From the cell containing the given text, extract its center point as [X, Y] coordinate. 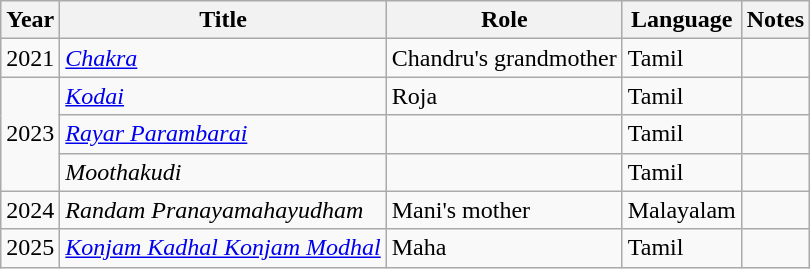
Chandru's grandmother [504, 58]
Year [30, 20]
Title [223, 20]
2024 [30, 210]
2021 [30, 58]
2025 [30, 248]
Roja [504, 96]
Rayar Parambarai [223, 134]
Notes [775, 20]
Moothakudi [223, 172]
Role [504, 20]
Mani's mother [504, 210]
Language [682, 20]
Konjam Kadhal Konjam Modhal [223, 248]
Kodai [223, 96]
Malayalam [682, 210]
2023 [30, 134]
Maha [504, 248]
Chakra [223, 58]
Randam Pranayamahayudham [223, 210]
